Capture the cell that displays the provided text and extract its (x, y) central coordinate. 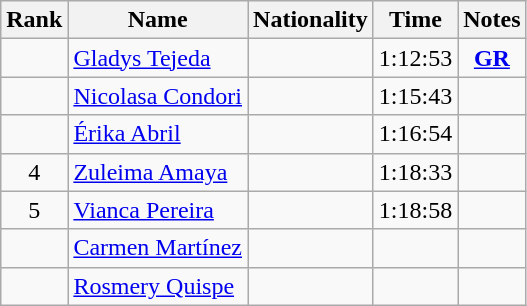
1:18:33 (415, 172)
Gladys Tejeda (158, 58)
Rosmery Quispe (158, 286)
Notes (492, 20)
1:12:53 (415, 58)
Zuleima Amaya (158, 172)
GR (492, 58)
1:15:43 (415, 96)
1:18:58 (415, 210)
Nicolasa Condori (158, 96)
Time (415, 20)
5 (34, 210)
Rank (34, 20)
Carmen Martínez (158, 248)
1:16:54 (415, 134)
4 (34, 172)
Nationality (311, 20)
Érika Abril (158, 134)
Vianca Pereira (158, 210)
Name (158, 20)
